Determine the (x, y) coordinate at the center of the cell enclosing the given text.  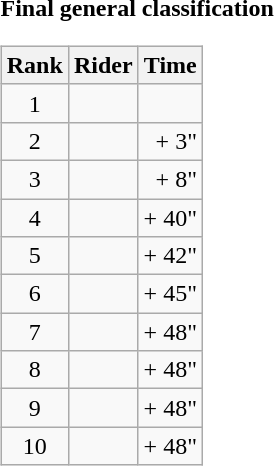
2 (34, 141)
Rider (103, 65)
3 (34, 179)
1 (34, 103)
5 (34, 256)
Time (170, 65)
Rank (34, 65)
+ 3" (170, 141)
+ 40" (170, 217)
7 (34, 332)
10 (34, 446)
+ 45" (170, 294)
8 (34, 370)
9 (34, 408)
4 (34, 217)
+ 8" (170, 179)
6 (34, 294)
+ 42" (170, 256)
